Search for the cell housing the specified text and yield its [x, y] center coordinate. 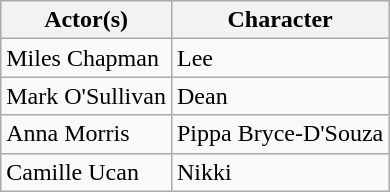
Actor(s) [86, 20]
Camille Ucan [86, 172]
Pippa Bryce-D'Souza [280, 134]
Miles Chapman [86, 58]
Dean [280, 96]
Lee [280, 58]
Nikki [280, 172]
Mark O'Sullivan [86, 96]
Anna Morris [86, 134]
Character [280, 20]
